Scan for the cell matching the given text and deliver its [x, y] coordinate at center. 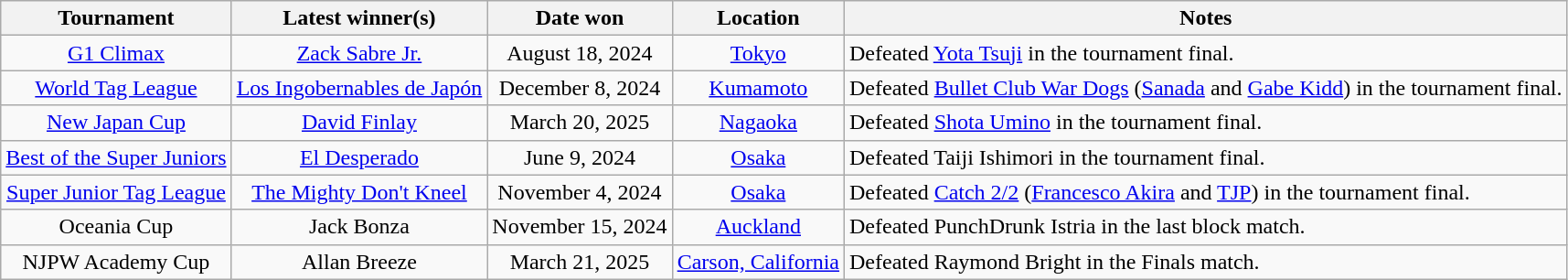
World Tag League [116, 88]
November 4, 2024 [580, 192]
Tournament [116, 18]
June 9, 2024 [580, 157]
NJPW Academy Cup [116, 262]
Date won [580, 18]
Nagaoka [758, 123]
Defeated Yota Tsuji in the tournament final. [1206, 53]
August 18, 2024 [580, 53]
Carson, California [758, 262]
Location [758, 18]
December 8, 2024 [580, 88]
Defeated Raymond Bright in the Finals match. [1206, 262]
November 15, 2024 [580, 227]
El Desperado [359, 157]
Super Junior Tag League [116, 192]
David Finlay [359, 123]
Los Ingobernables de Japón [359, 88]
March 21, 2025 [580, 262]
Kumamoto [758, 88]
March 20, 2025 [580, 123]
Defeated Bullet Club War Dogs (Sanada and Gabe Kidd) in the tournament final. [1206, 88]
Best of the Super Juniors [116, 157]
Zack Sabre Jr. [359, 53]
Allan Breeze [359, 262]
Auckland [758, 227]
New Japan Cup [116, 123]
Defeated Catch 2/2 (Francesco Akira and TJP) in the tournament final. [1206, 192]
Defeated Shota Umino in the tournament final. [1206, 123]
Defeated Taiji Ishimori in the tournament final. [1206, 157]
Latest winner(s) [359, 18]
Oceania Cup [116, 227]
Tokyo [758, 53]
G1 Climax [116, 53]
Jack Bonza [359, 227]
Defeated PunchDrunk Istria in the last block match. [1206, 227]
Notes [1206, 18]
The Mighty Don't Kneel [359, 192]
